Scan for the cell matching the given text and deliver its [X, Y] coordinate at center. 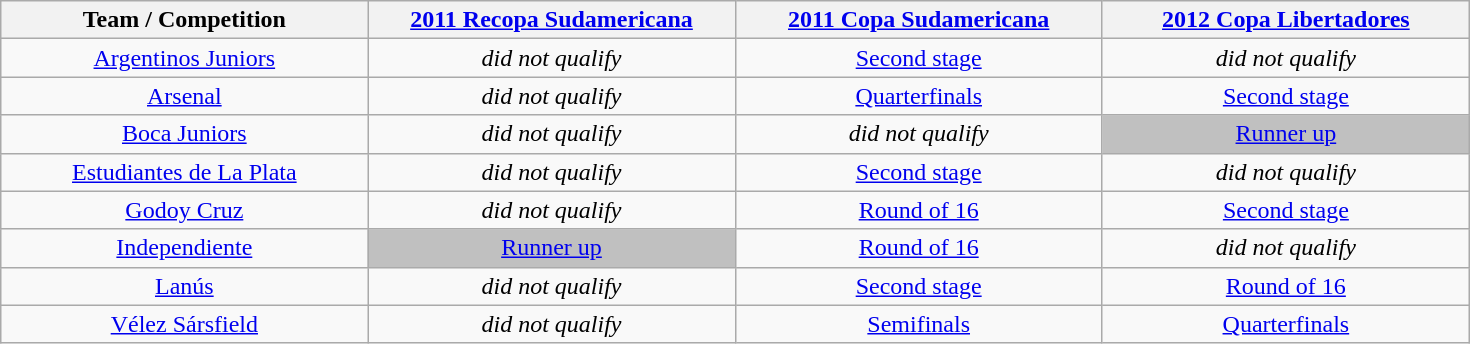
Argentinos Juniors [184, 58]
2011 Recopa Sudamericana [552, 20]
Semifinals [918, 324]
Boca Juniors [184, 134]
Lanús [184, 286]
Estudiantes de La Plata [184, 172]
Arsenal [184, 96]
Godoy Cruz [184, 210]
Vélez Sársfield [184, 324]
2012 Copa Libertadores [1286, 20]
Independiente [184, 248]
Team / Competition [184, 20]
2011 Copa Sudamericana [918, 20]
